Pinpoint the cell where the given text exists, returning its [x, y] midpoint coordinate. 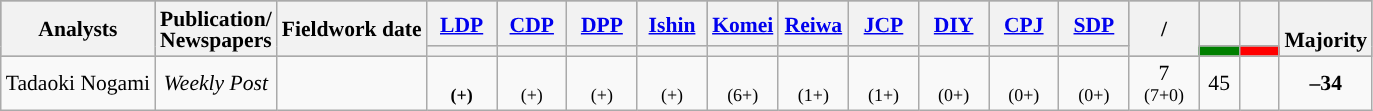
SDP [1094, 24]
7(7+0) [1164, 83]
DIY [954, 24]
Komei [742, 24]
Ishin [672, 24]
–34 [1326, 83]
/ [1164, 28]
Publication/Newspapers [216, 28]
LDP [462, 24]
(6+) [742, 83]
CPJ [1024, 24]
CDP [532, 24]
45 [1219, 83]
Majority [1326, 28]
Weekly Post [216, 83]
JCP [883, 24]
Reiwa [813, 24]
DPP [602, 24]
Fieldwork date [352, 28]
Tadaoki Nogami [78, 83]
Analysts [78, 28]
